Find where the given text appears and provide that cell's center as [X, Y] coordinate. 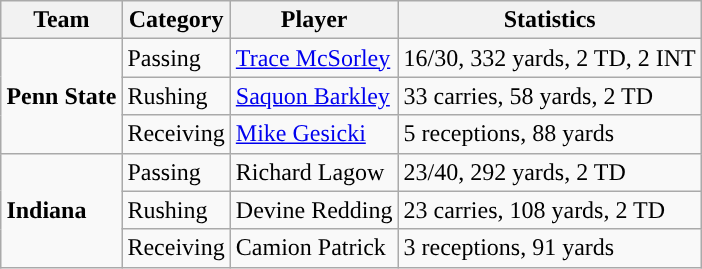
5 receptions, 88 yards [550, 134]
16/30, 332 yards, 2 TD, 2 INT [550, 58]
33 carries, 58 yards, 2 TD [550, 96]
Camion Patrick [314, 248]
3 receptions, 91 yards [550, 248]
Richard Lagow [314, 172]
Devine Redding [314, 210]
23 carries, 108 yards, 2 TD [550, 210]
Category [176, 20]
Penn State [62, 96]
Mike Gesicki [314, 134]
Player [314, 20]
Indiana [62, 210]
Saquon Barkley [314, 96]
Team [62, 20]
Trace McSorley [314, 58]
23/40, 292 yards, 2 TD [550, 172]
Statistics [550, 20]
